Output the [x, y] coordinate of the center of the cell containing the given text.  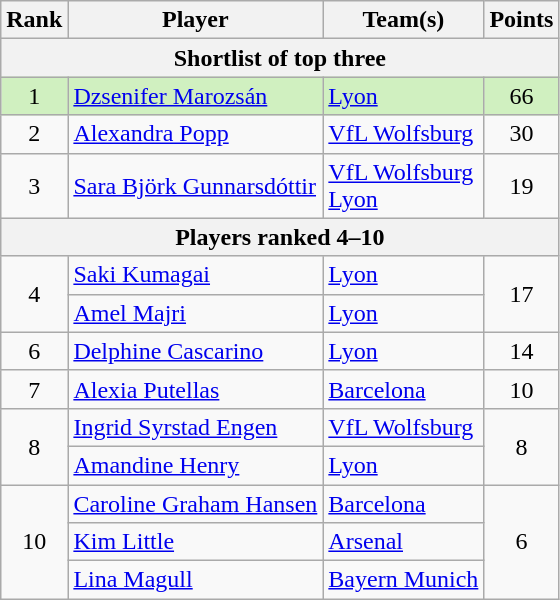
Team(s) [404, 20]
Dzsenifer Marozsán [196, 96]
1 [34, 96]
Player [196, 20]
Caroline Graham Hansen [196, 503]
VfL Wolfsburg Lyon [404, 186]
Shortlist of top three [280, 58]
Rank [34, 20]
Saki Kumagai [196, 275]
Delphine Cascarino [196, 351]
19 [522, 186]
4 [34, 294]
Kim Little [196, 542]
Alexia Putellas [196, 389]
Arsenal [404, 542]
14 [522, 351]
2 [34, 134]
Amandine Henry [196, 465]
17 [522, 294]
Points [522, 20]
30 [522, 134]
Bayern Munich [404, 580]
3 [34, 186]
Sara Björk Gunnarsdóttir [196, 186]
Players ranked 4–10 [280, 237]
Lina Magull [196, 580]
Ingrid Syrstad Engen [196, 427]
66 [522, 96]
Amel Majri [196, 313]
Alexandra Popp [196, 134]
7 [34, 389]
